Extract the (X, Y) coordinate from the center of the cell holding the provided text.  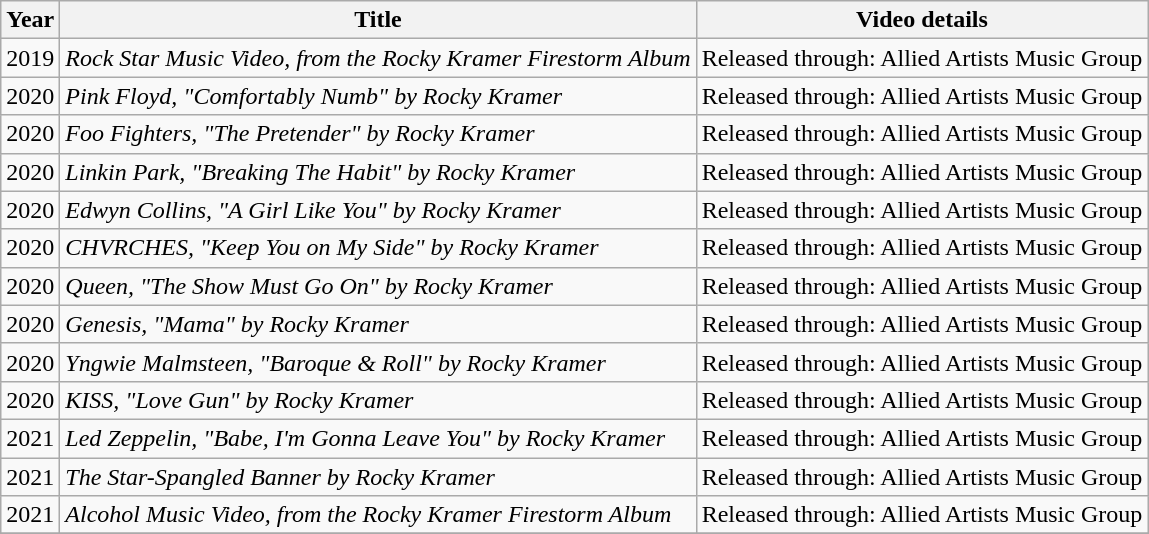
Foo Fighters, "The Pretender" by Rocky Kramer (378, 134)
Year (30, 20)
Queen, "The Show Must Go On" by Rocky Kramer (378, 286)
CHVRCHES, "Keep You on My Side" by Rocky Kramer (378, 248)
Rock Star Music Video, from the Rocky Kramer Firestorm Album (378, 58)
KISS, "Love Gun" by Rocky Kramer (378, 400)
Title (378, 20)
Pink Floyd, "Comfortably Numb" by Rocky Kramer (378, 96)
2019 (30, 58)
Genesis, "Mama" by Rocky Kramer (378, 324)
Led Zeppelin, "Babe, I'm Gonna Leave You" by Rocky Kramer (378, 438)
Linkin Park, "Breaking The Habit" by Rocky Kramer (378, 172)
Edwyn Collins, "A Girl Like You" by Rocky Kramer (378, 210)
Video details (922, 20)
The Star-Spangled Banner by Rocky Kramer (378, 477)
Yngwie Malmsteen, "Baroque & Roll" by Rocky Kramer (378, 362)
Alcohol Music Video, from the Rocky Kramer Firestorm Album (378, 515)
